From the cell containing the given text, extract its center point as (X, Y) coordinate. 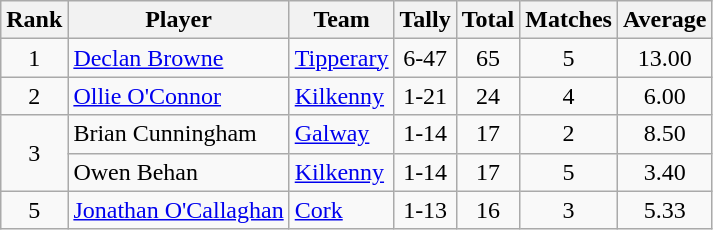
Jonathan O'Callaghan (178, 210)
24 (488, 96)
Owen Behan (178, 172)
6.00 (664, 96)
Average (664, 20)
1-13 (425, 210)
Ollie O'Connor (178, 96)
1-21 (425, 96)
3.40 (664, 172)
8.50 (664, 134)
13.00 (664, 58)
Player (178, 20)
Rank (34, 20)
Tally (425, 20)
Tipperary (342, 58)
Matches (569, 20)
Total (488, 20)
Brian Cunningham (178, 134)
4 (569, 96)
1 (34, 58)
Team (342, 20)
65 (488, 58)
6-47 (425, 58)
Declan Browne (178, 58)
5.33 (664, 210)
Galway (342, 134)
16 (488, 210)
Cork (342, 210)
